Return [X, Y] of the center of cell containing provided text 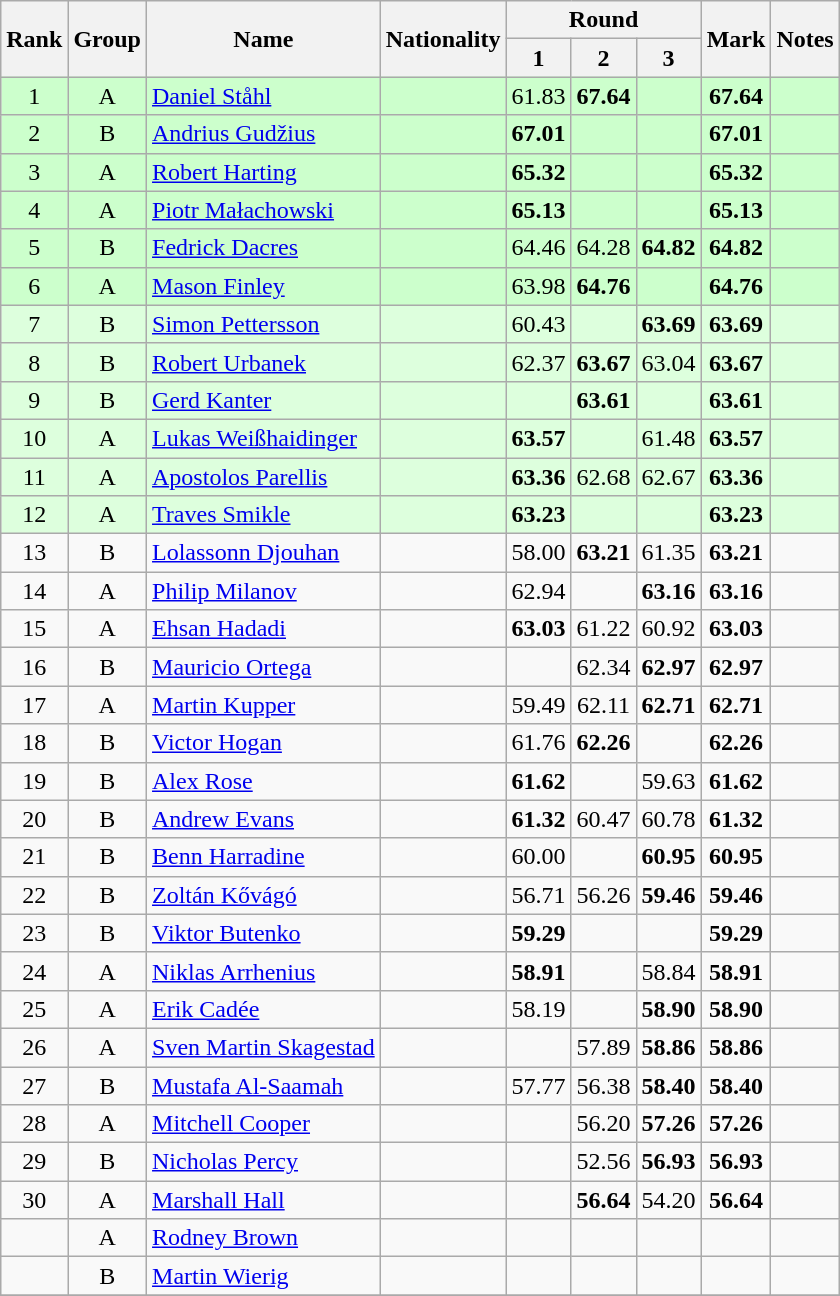
Erik Cadée [264, 1009]
22 [34, 895]
60.78 [668, 819]
Robert Harting [264, 172]
64.28 [604, 248]
Mauricio Ortega [264, 667]
19 [34, 781]
14 [34, 591]
26 [34, 1047]
7 [34, 324]
21 [34, 857]
Mustafa Al-Saamah [264, 1085]
Group [108, 39]
8 [34, 362]
16 [34, 667]
Benn Harradine [264, 857]
25 [34, 1009]
Andrius Gudžius [264, 134]
24 [34, 971]
58.19 [538, 1009]
5 [34, 248]
Nicholas Percy [264, 1162]
Name [264, 39]
61.22 [604, 629]
56.20 [604, 1124]
Mitchell Cooper [264, 1124]
Mark [736, 39]
Rodney Brown [264, 1238]
Ehsan Hadadi [264, 629]
62.11 [604, 705]
Andrew Evans [264, 819]
Martin Wierig [264, 1276]
62.37 [538, 362]
Robert Urbanek [264, 362]
61.48 [668, 438]
Marshall Hall [264, 1200]
13 [34, 553]
12 [34, 515]
10 [34, 438]
Apostolos Parellis [264, 477]
58.84 [668, 971]
60.00 [538, 857]
61.83 [538, 96]
52.56 [604, 1162]
Simon Pettersson [264, 324]
63.98 [538, 286]
20 [34, 819]
30 [34, 1200]
61.35 [668, 553]
63.04 [668, 362]
Zoltán Kővágó [264, 895]
64.46 [538, 248]
Lolassonn Djouhan [264, 553]
11 [34, 477]
Mason Finley [264, 286]
18 [34, 743]
56.38 [604, 1085]
Nationality [443, 39]
57.89 [604, 1047]
60.92 [668, 629]
62.94 [538, 591]
59.49 [538, 705]
Piotr Małachowski [264, 210]
4 [34, 210]
Fedrick Dacres [264, 248]
Gerd Kanter [264, 400]
Philip Milanov [264, 591]
62.34 [604, 667]
28 [34, 1124]
60.43 [538, 324]
56.71 [538, 895]
62.68 [604, 477]
6 [34, 286]
Daniel Ståhl [264, 96]
Niklas Arrhenius [264, 971]
57.77 [538, 1085]
27 [34, 1085]
29 [34, 1162]
62.67 [668, 477]
Alex Rose [264, 781]
56.26 [604, 895]
Traves Smikle [264, 515]
54.20 [668, 1200]
61.76 [538, 743]
Viktor Butenko [264, 933]
Notes [805, 39]
Victor Hogan [264, 743]
9 [34, 400]
Lukas Weißhaidinger [264, 438]
23 [34, 933]
Rank [34, 39]
59.63 [668, 781]
60.47 [604, 819]
58.00 [538, 553]
17 [34, 705]
Round [604, 20]
Sven Martin Skagestad [264, 1047]
15 [34, 629]
Martin Kupper [264, 705]
